For the text-containing cell, return its midpoint in (x, y) coordinate format. 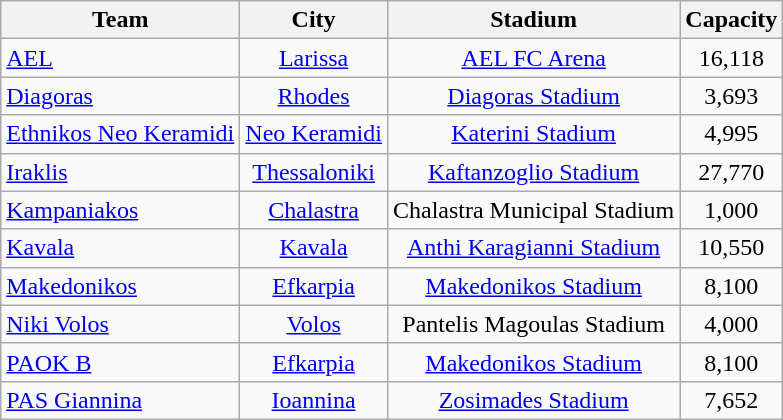
City (314, 20)
AEL FC Arena (533, 58)
Thessaloniki (314, 172)
Diagoras Stadium (533, 96)
PAOK B (120, 362)
3,693 (732, 96)
Diagoras (120, 96)
7,652 (732, 400)
Chalastra Municipal Stadium (533, 210)
Kaftanzoglio Stadium (533, 172)
Ioannina (314, 400)
4,995 (732, 134)
Larissa (314, 58)
Capacity (732, 20)
Makedonikos (120, 286)
Stadium (533, 20)
Ethnikos Neo Keramidi (120, 134)
16,118 (732, 58)
Kampaniakos (120, 210)
Iraklis (120, 172)
Pantelis Magoulas Stadium (533, 324)
Zosimades Stadium (533, 400)
10,550 (732, 248)
Neo Keramidi (314, 134)
27,770 (732, 172)
Chalastra (314, 210)
4,000 (732, 324)
AEL (120, 58)
PAS Giannina (120, 400)
Niki Volos (120, 324)
Volos (314, 324)
Anthi Karagianni Stadium (533, 248)
Team (120, 20)
Katerini Stadium (533, 134)
1,000 (732, 210)
Rhodes (314, 96)
